Return the (X, Y) coordinate for the center point of the cell that contains the specified text.  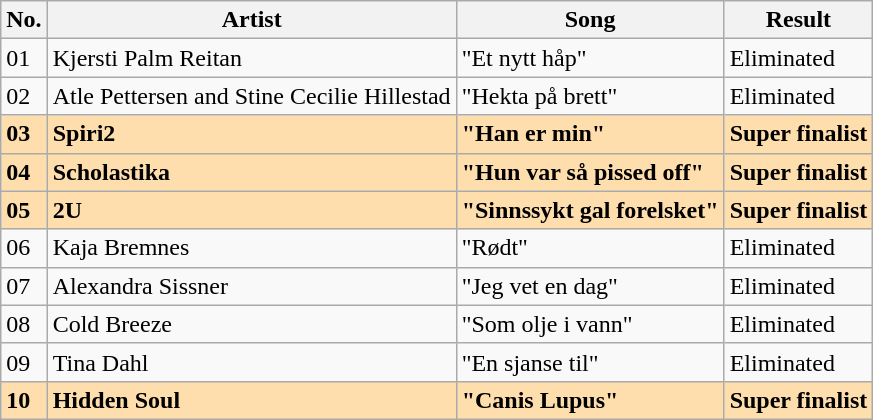
"Et nytt håp" (590, 58)
"Hun var så pissed off" (590, 172)
07 (24, 286)
10 (24, 400)
02 (24, 96)
"Jeg vet en dag" (590, 286)
"Rødt" (590, 248)
Artist (252, 20)
"Canis Lupus" (590, 400)
"Sinnssykt gal forelsket" (590, 210)
2U (252, 210)
Kjersti Palm Reitan (252, 58)
06 (24, 248)
Scholastika (252, 172)
Kaja Bremnes (252, 248)
01 (24, 58)
Result (798, 20)
05 (24, 210)
09 (24, 362)
"Som olje i vann" (590, 324)
Atle Pettersen and Stine Cecilie Hillestad (252, 96)
03 (24, 134)
Hidden Soul (252, 400)
08 (24, 324)
Alexandra Sissner (252, 286)
"Hekta på brett" (590, 96)
Song (590, 20)
Tina Dahl (252, 362)
Spiri2 (252, 134)
04 (24, 172)
"En sjanse til" (590, 362)
No. (24, 20)
"Han er min" (590, 134)
Cold Breeze (252, 324)
